From the cell containing the given text, extract its center point as [X, Y] coordinate. 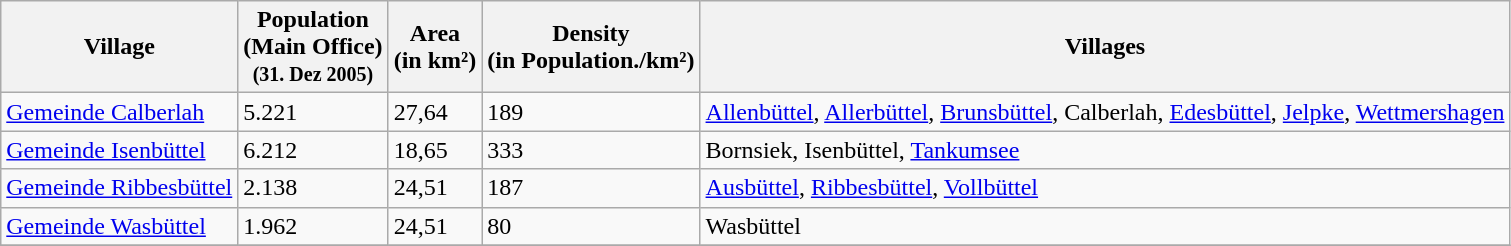
Gemeinde Calberlah [120, 112]
Population(Main Office)(31. Dez 2005) [313, 47]
Villages [1105, 47]
5.221 [313, 112]
Gemeinde Ribbesbüttel [120, 188]
2.138 [313, 188]
Bornsiek, Isenbüttel, Tankumsee [1105, 150]
18,65 [435, 150]
1.962 [313, 226]
Gemeinde Wasbüttel [120, 226]
Wasbüttel [1105, 226]
187 [591, 188]
Density(in Population./km²) [591, 47]
6.212 [313, 150]
Area(in km²) [435, 47]
189 [591, 112]
27,64 [435, 112]
80 [591, 226]
Allenbüttel, Allerbüttel, Brunsbüttel, Calberlah, Edesbüttel, Jelpke, Wettmershagen [1105, 112]
333 [591, 150]
Gemeinde Isenbüttel [120, 150]
Village [120, 47]
Ausbüttel, Ribbesbüttel, Vollbüttel [1105, 188]
